Scan for the cell matching the given text and deliver its [x, y] coordinate at center. 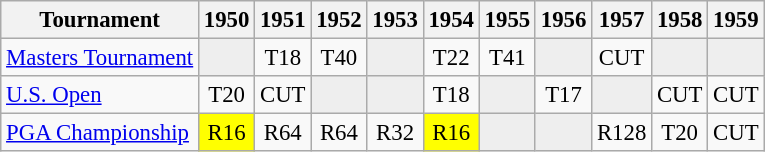
1951 [283, 20]
R128 [622, 133]
1950 [227, 20]
1958 [680, 20]
1957 [622, 20]
T22 [451, 58]
T17 [563, 95]
PGA Championship [100, 133]
1952 [339, 20]
1955 [507, 20]
1956 [563, 20]
1953 [395, 20]
T41 [507, 58]
1954 [451, 20]
T40 [339, 58]
1959 [736, 20]
Tournament [100, 20]
R32 [395, 133]
Masters Tournament [100, 58]
U.S. Open [100, 95]
